Determine the [X, Y] coordinate at the center of the cell enclosing the given text.  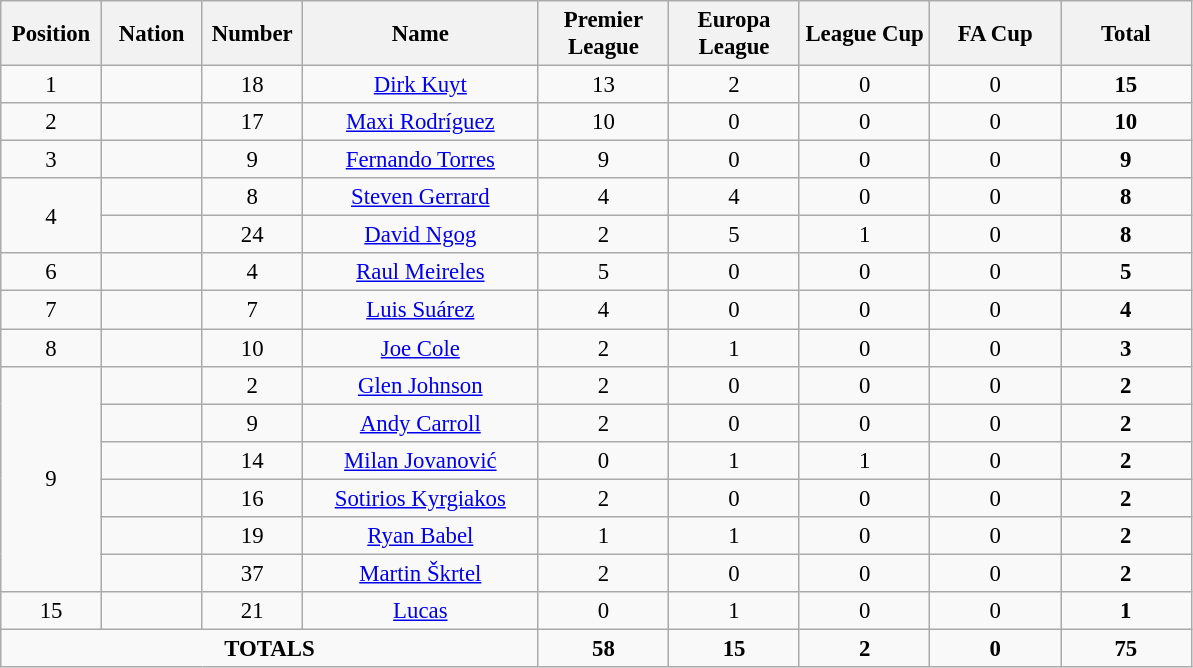
14 [252, 460]
Ryan Babel [421, 536]
37 [252, 573]
Total [1126, 34]
75 [1126, 648]
FA Cup [996, 34]
Position [52, 34]
6 [52, 273]
Name [421, 34]
Milan Jovanović [421, 460]
16 [252, 498]
Martin Škrtel [421, 573]
Nation [152, 34]
Lucas [421, 611]
TOTALS [270, 648]
24 [252, 235]
Sotirios Kyrgiakos [421, 498]
League Cup [864, 34]
Luis Suárez [421, 310]
13 [604, 85]
David Ngog [421, 235]
Glen Johnson [421, 385]
21 [252, 611]
Number [252, 34]
58 [604, 648]
Andy Carroll [421, 423]
Steven Gerrard [421, 197]
Maxi Rodríguez [421, 122]
17 [252, 122]
Dirk Kuyt [421, 85]
Raul Meireles [421, 273]
19 [252, 536]
Joe Cole [421, 348]
Premier League [604, 34]
Fernando Torres [421, 160]
18 [252, 85]
Europa League [734, 34]
